Return the [X, Y] coordinate for the center point of the cell that contains the specified text.  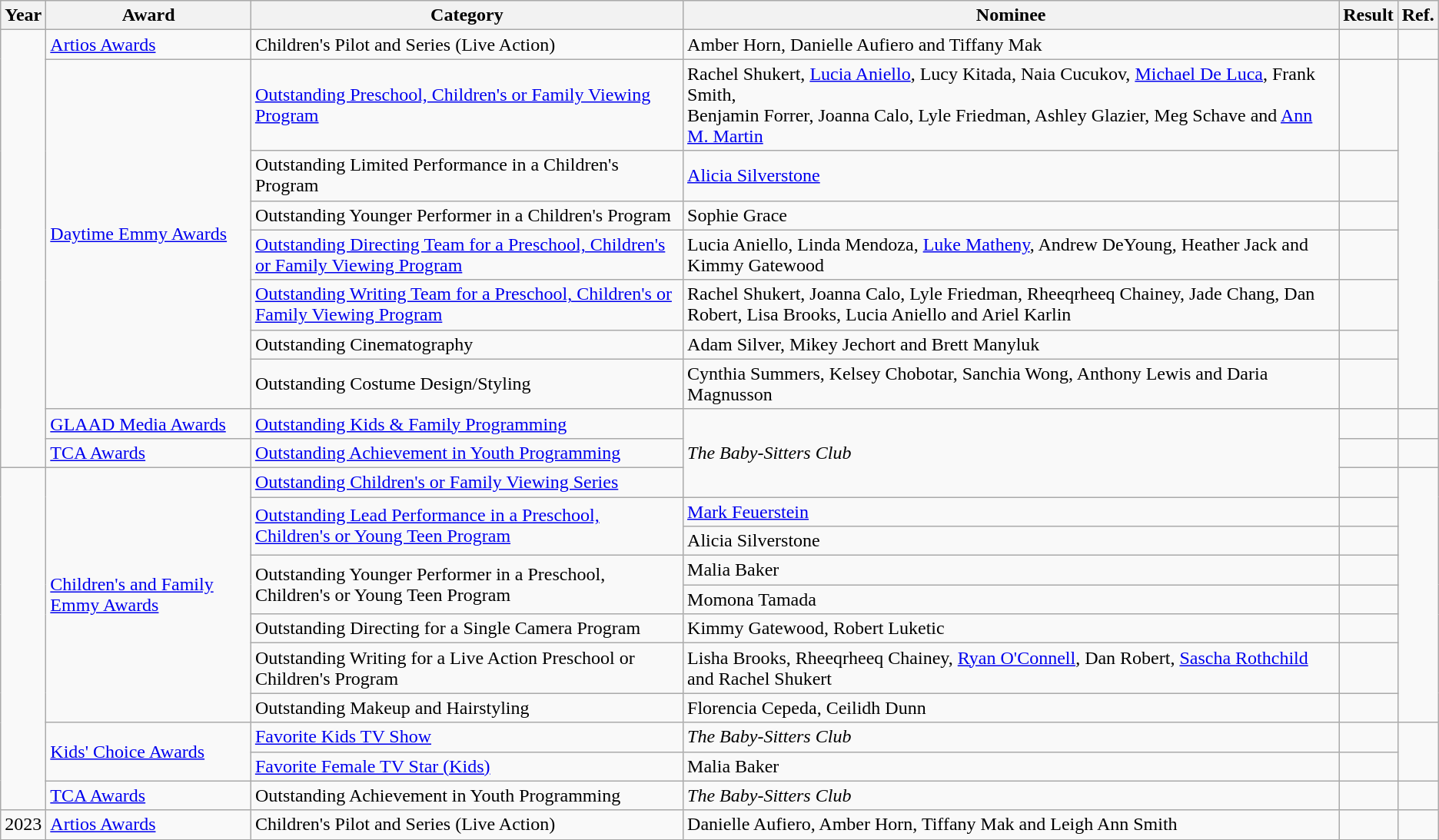
Outstanding Directing for a Single Camera Program [467, 629]
Adam Silver, Mikey Jechort and Brett Manyluk [1012, 344]
Daytime Emmy Awards [149, 234]
Lucia Aniello, Linda Mendoza, Luke Matheny, Andrew DeYoung, Heather Jack and Kimmy Gatewood [1012, 255]
Result [1368, 15]
Outstanding Directing Team for a Preschool, Children's or Family Viewing Program [467, 255]
Kids' Choice Awards [149, 752]
Outstanding Kids & Family Programming [467, 423]
Mark Feuerstein [1012, 511]
Ref. [1417, 15]
Nominee [1012, 15]
Outstanding Makeup and Hairstyling [467, 708]
Award [149, 15]
Kimmy Gatewood, Robert Luketic [1012, 629]
2023 [23, 825]
Outstanding Limited Performance in a Children's Program [467, 175]
Favorite Female TV Star (Kids) [467, 766]
Outstanding Writing Team for a Preschool, Children's or Family Viewing Program [467, 304]
Outstanding Costume Design/Styling [467, 384]
Momona Tamada [1012, 599]
Outstanding Writing for a Live Action Preschool or Children's Program [467, 669]
Amber Horn, Danielle Aufiero and Tiffany Mak [1012, 45]
GLAAD Media Awards [149, 423]
Sophie Grace [1012, 215]
Florencia Cepeda, Ceilidh Dunn [1012, 708]
Children's and Family Emmy Awards [149, 595]
Outstanding Cinematography [467, 344]
Outstanding Younger Performer in a Children's Program [467, 215]
Outstanding Children's or Family Viewing Series [467, 482]
Year [23, 15]
Favorite Kids TV Show [467, 737]
Lisha Brooks, Rheeqrheeq Chainey, Ryan O'Connell, Dan Robert, Sascha Rothchild and Rachel Shukert [1012, 669]
Outstanding Preschool, Children's or Family Viewing Program [467, 105]
Outstanding Lead Performance in a Preschool, Children's or Young Teen Program [467, 526]
Cynthia Summers, Kelsey Chobotar, Sanchia Wong, Anthony Lewis and Daria Magnusson [1012, 384]
Category [467, 15]
Outstanding Younger Performer in a Preschool, Children's or Young Teen Program [467, 585]
Danielle Aufiero, Amber Horn, Tiffany Mak and Leigh Ann Smith [1012, 825]
Rachel Shukert, Joanna Calo, Lyle Friedman, Rheeqrheeq Chainey, Jade Chang, Dan Robert, Lisa Brooks, Lucia Aniello and Ariel Karlin [1012, 304]
